Return (x, y) of the center of cell containing provided text 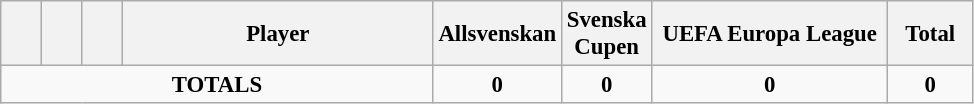
Total (930, 34)
Svenska Cupen (606, 34)
TOTALS (217, 85)
Player (278, 34)
Allsvenskan (497, 34)
UEFA Europa League (770, 34)
